For the text-containing cell, return its midpoint in (X, Y) coordinate format. 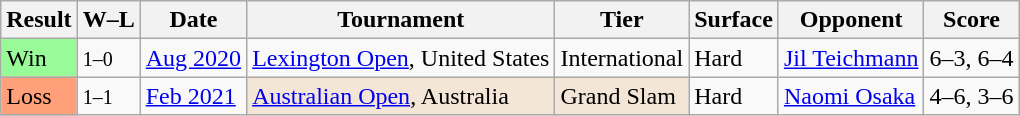
Date (193, 20)
4–6, 3–6 (972, 96)
1–0 (108, 58)
Win (39, 58)
1–1 (108, 96)
Tier (622, 20)
Australian Open, Australia (401, 96)
Opponent (851, 20)
Feb 2021 (193, 96)
International (622, 58)
Tournament (401, 20)
W–L (108, 20)
Score (972, 20)
Lexington Open, United States (401, 58)
Loss (39, 96)
Naomi Osaka (851, 96)
Aug 2020 (193, 58)
Result (39, 20)
Grand Slam (622, 96)
Surface (734, 20)
Jil Teichmann (851, 58)
6–3, 6–4 (972, 58)
